Find where the given text appears and provide that cell's center as (x, y) coordinate. 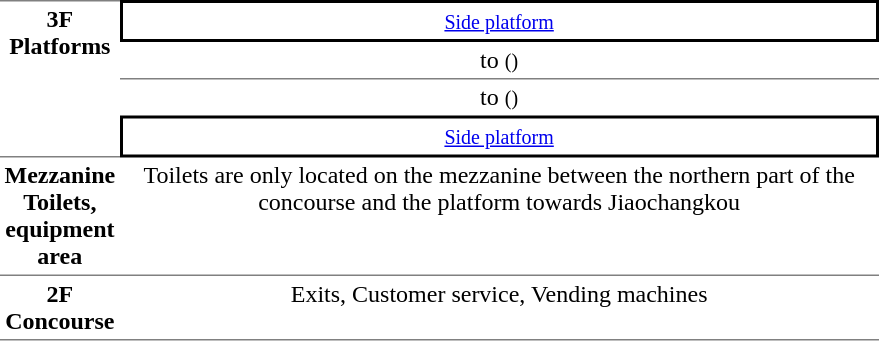
3FPlatforms (60, 79)
Exits, Customer service, Vending machines (500, 308)
MezzanineToilets, equipment area (60, 217)
Toilets are only located on the mezzanine between the northern part of the concourse and the platform towards Jiaochangkou (500, 217)
2FConcourse (60, 308)
